Search for the cell housing the specified text and yield its (x, y) center coordinate. 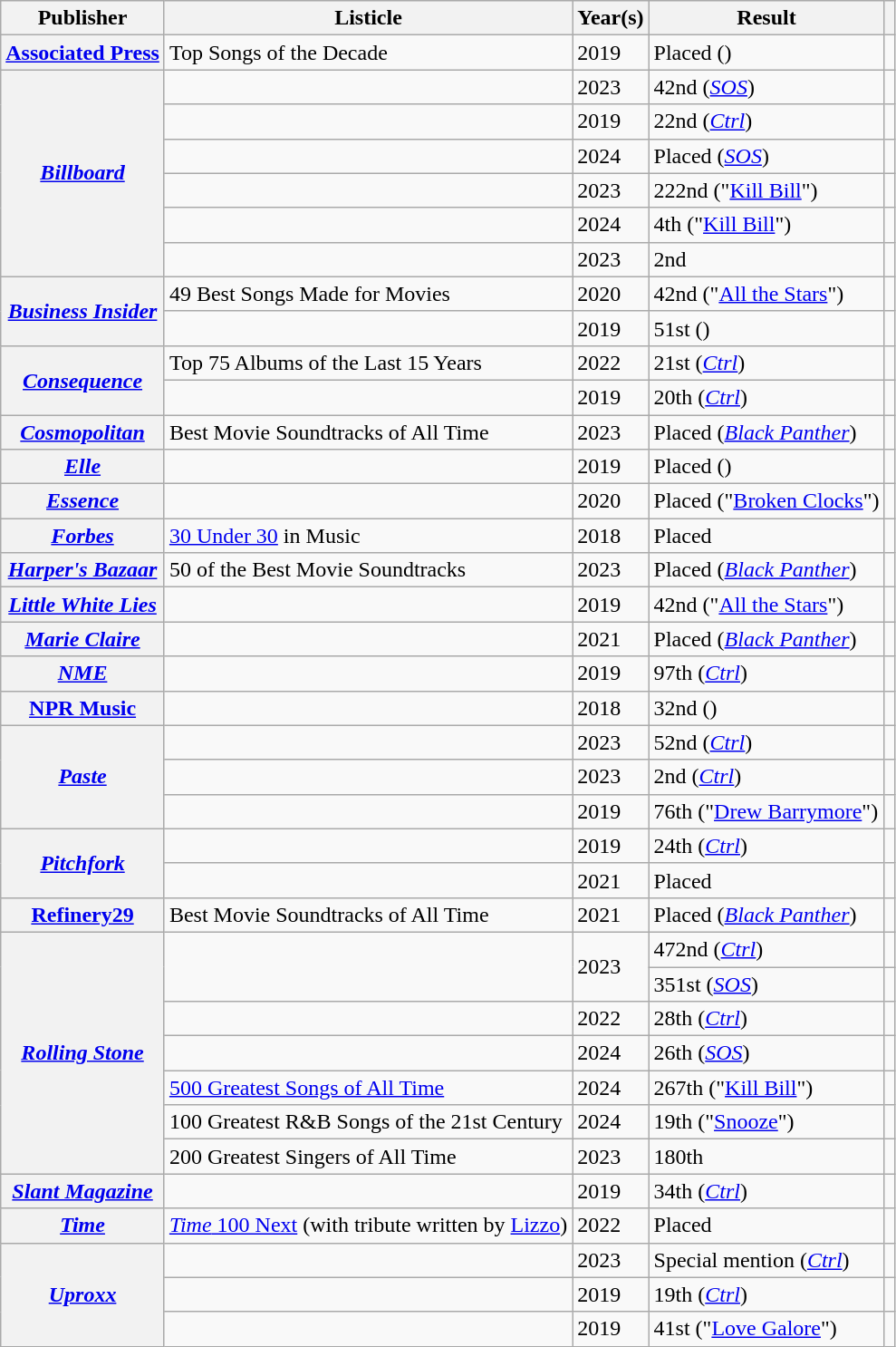
472nd (Ctrl) (766, 949)
20th (Ctrl) (766, 397)
Cosmopolitan (83, 432)
Time 100 Next (with tribute written by Lizzo) (368, 1226)
Uproxx (83, 1294)
Listicle (368, 18)
Billboard (83, 173)
4th ("Kill Bill") (766, 225)
2nd (766, 259)
Paste (83, 777)
24th (Ctrl) (766, 846)
2nd (Ctrl) (766, 777)
51st () (766, 328)
Pitchfork (83, 863)
Elle (83, 467)
Placed ("Broken Clocks") (766, 501)
180th (766, 1157)
97th (Ctrl) (766, 673)
34th (Ctrl) (766, 1191)
Time (83, 1226)
32nd () (766, 708)
Top 75 Albums of the Last 15 Years (368, 363)
222nd ("Kill Bill") (766, 190)
50 of the Best Movie Soundtracks (368, 570)
26th (SOS) (766, 1053)
351st (SOS) (766, 984)
Forbes (83, 536)
500 Greatest Songs of All Time (368, 1088)
41st ("Love Galore") (766, 1329)
Rolling Stone (83, 1052)
42nd (SOS) (766, 87)
21st (Ctrl) (766, 363)
Associated Press (83, 53)
NME (83, 673)
Marie Claire (83, 639)
Year(s) (611, 18)
52nd (Ctrl) (766, 742)
30 Under 30 in Music (368, 536)
Little White Lies (83, 605)
Business Insider (83, 311)
22nd (Ctrl) (766, 121)
28th (Ctrl) (766, 1019)
Top Songs of the Decade (368, 53)
Refinery29 (83, 915)
49 Best Songs Made for Movies (368, 294)
19th ("Snooze") (766, 1122)
Result (766, 18)
Slant Magazine (83, 1191)
267th ("Kill Bill") (766, 1088)
76th ("Drew Barrymore") (766, 811)
Harper's Bazaar (83, 570)
Publisher (83, 18)
Special mention (Ctrl) (766, 1260)
200 Greatest Singers of All Time (368, 1157)
Consequence (83, 380)
100 Greatest R&B Songs of the 21st Century (368, 1122)
Placed (SOS) (766, 156)
19th (Ctrl) (766, 1294)
NPR Music (83, 708)
Essence (83, 501)
